Scan for the cell matching the given text and deliver its [x, y] coordinate at center. 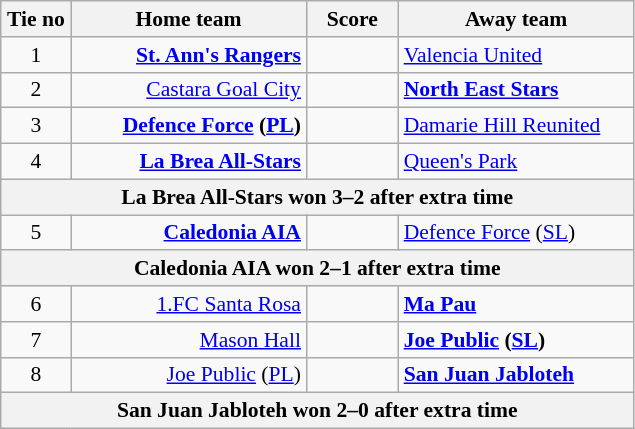
Queen's Park [516, 162]
San Juan Jabloteh won 2–0 after extra time [318, 411]
Score [352, 19]
North East Stars [516, 90]
Caledonia AIA won 2–1 after extra time [318, 269]
2 [36, 90]
7 [36, 340]
1 [36, 55]
Valencia United [516, 55]
5 [36, 233]
Joe Public (PL) [188, 375]
Castara Goal City [188, 90]
3 [36, 126]
Defence Force (PL) [188, 126]
Tie no [36, 19]
San Juan Jabloteh [516, 375]
Defence Force (SL) [516, 233]
8 [36, 375]
1.FC Santa Rosa [188, 304]
La Brea All-Stars won 3–2 after extra time [318, 197]
St. Ann's Rangers [188, 55]
Joe Public (SL) [516, 340]
Caledonia AIA [188, 233]
Damarie Hill Reunited [516, 126]
Away team [516, 19]
Mason Hall [188, 340]
Home team [188, 19]
La Brea All-Stars [188, 162]
Ma Pau [516, 304]
6 [36, 304]
4 [36, 162]
